Determine the (x, y) coordinate at the center of the cell enclosing the given text.  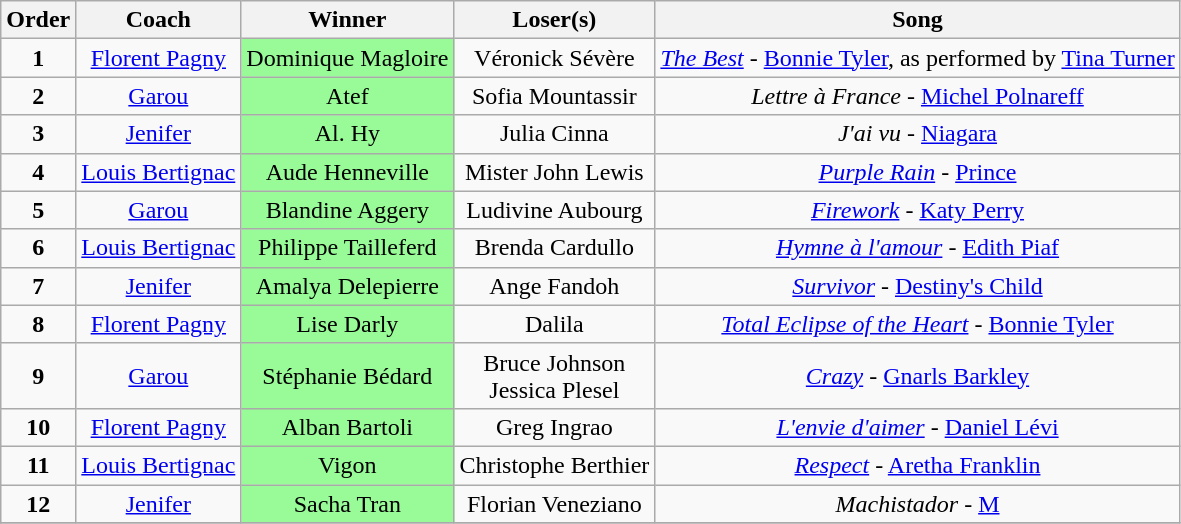
Lise Darly (348, 324)
8 (38, 324)
Greg Ingrao (554, 427)
Mister John Lewis (554, 172)
The Best - Bonnie Tyler, as performed by Tina Turner (918, 58)
Lettre à France - Michel Polnareff (918, 96)
Aude Henneville (348, 172)
Bruce JohnsonJessica Plesel (554, 376)
Coach (158, 20)
4 (38, 172)
Ange Fandoh (554, 286)
Sofia Mountassir (554, 96)
Vigon (348, 465)
Brenda Cardullo (554, 248)
Blandine Aggery (348, 210)
Véronick Sévère (554, 58)
Stéphanie Bédard (348, 376)
6 (38, 248)
Dalila (554, 324)
11 (38, 465)
Hymne à l'amour - Edith Piaf (918, 248)
10 (38, 427)
Total Eclipse of the Heart - Bonnie Tyler (918, 324)
Respect - Aretha Franklin (918, 465)
12 (38, 503)
7 (38, 286)
Sacha Tran (348, 503)
1 (38, 58)
Order (38, 20)
Philippe Tailleferd (348, 248)
Amalya Delepierre (348, 286)
Machistador - M (918, 503)
Atef (348, 96)
3 (38, 134)
Christophe Berthier (554, 465)
Survivor - Destiny's Child (918, 286)
2 (38, 96)
Winner (348, 20)
Dominique Magloire (348, 58)
Ludivine Aubourg (554, 210)
Firework - Katy Perry (918, 210)
9 (38, 376)
J'ai vu - Niagara (918, 134)
Song (918, 20)
5 (38, 210)
Florian Veneziano (554, 503)
Alban Bartoli (348, 427)
Purple Rain - Prince (918, 172)
Julia Cinna (554, 134)
Al. Hy (348, 134)
Loser(s) (554, 20)
Crazy - Gnarls Barkley (918, 376)
L'envie d'aimer - Daniel Lévi (918, 427)
